Locate the cell with the specified text and output its [X, Y] center coordinate. 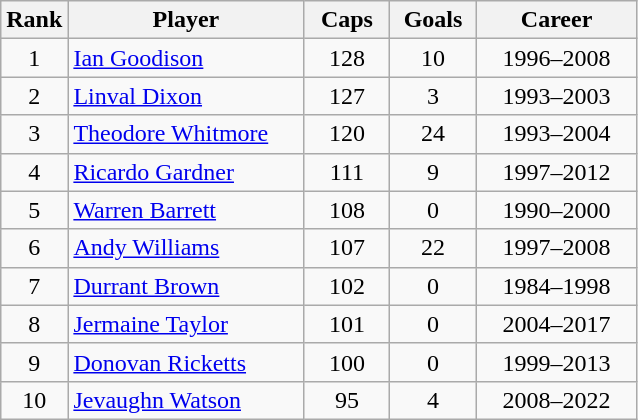
Caps [347, 20]
Player [186, 20]
107 [347, 248]
Theodore Whitmore [186, 134]
120 [347, 134]
Jermaine Taylor [186, 324]
Linval Dixon [186, 96]
128 [347, 58]
Donovan Ricketts [186, 362]
Durrant Brown [186, 286]
Goals [433, 20]
1999–2013 [556, 362]
127 [347, 96]
7 [34, 286]
Jevaughn Watson [186, 400]
8 [34, 324]
111 [347, 172]
1 [34, 58]
Warren Barrett [186, 210]
Andy Williams [186, 248]
1993–2003 [556, 96]
102 [347, 286]
Rank [34, 20]
Ricardo Gardner [186, 172]
Career [556, 20]
1996–2008 [556, 58]
1997–2008 [556, 248]
108 [347, 210]
100 [347, 362]
95 [347, 400]
5 [34, 210]
1993–2004 [556, 134]
1984–1998 [556, 286]
24 [433, 134]
1990–2000 [556, 210]
Ian Goodison [186, 58]
2008–2022 [556, 400]
22 [433, 248]
6 [34, 248]
2 [34, 96]
2004–2017 [556, 324]
101 [347, 324]
1997–2012 [556, 172]
